Locate the cell with the specified text and output its [X, Y] center coordinate. 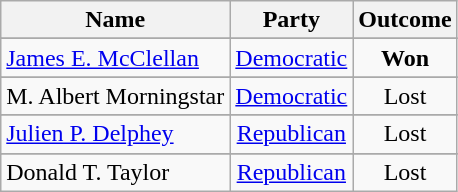
James E. McClellan [116, 58]
Name [116, 20]
Julien P. Delphey [116, 134]
Donald T. Taylor [116, 172]
Won [405, 58]
M. Albert Morningstar [116, 96]
Party [292, 20]
Outcome [405, 20]
